For the text-containing cell, return its midpoint in (x, y) coordinate format. 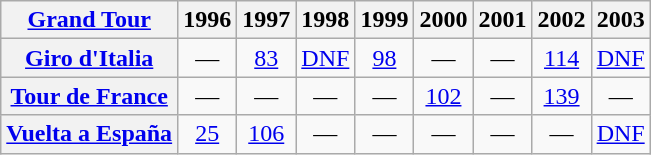
Tour de France (90, 96)
25 (208, 134)
Giro d'Italia (90, 58)
106 (266, 134)
139 (562, 96)
1996 (208, 20)
2001 (502, 20)
2000 (444, 20)
2003 (620, 20)
102 (444, 96)
1998 (326, 20)
Vuelta a España (90, 134)
1997 (266, 20)
1999 (384, 20)
Grand Tour (90, 20)
114 (562, 58)
98 (384, 58)
83 (266, 58)
2002 (562, 20)
